Determine the [X, Y] coordinate at the center of the cell enclosing the given text.  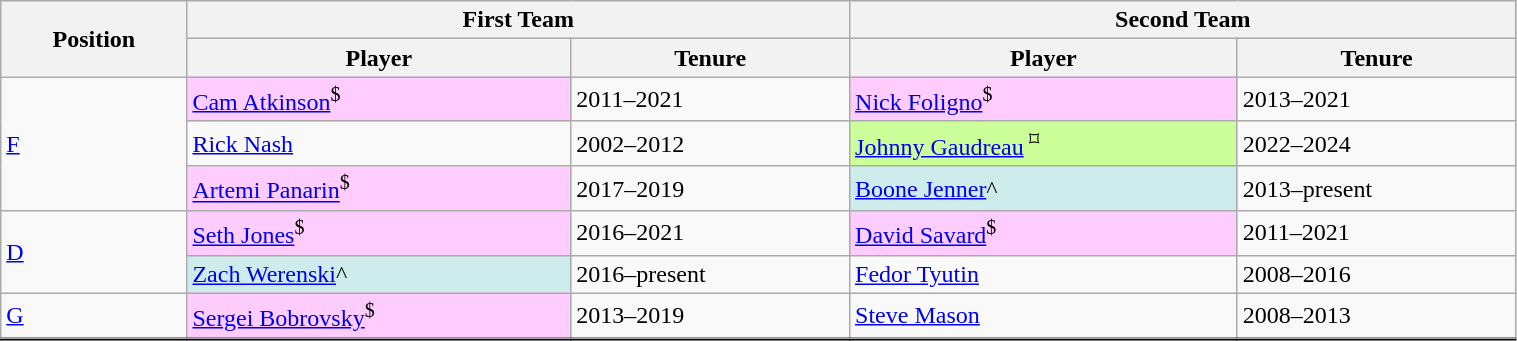
2022–2024 [1376, 144]
Artemi Panarin$ [379, 188]
Zach Werenski^ [379, 274]
2013–present [1376, 188]
2017–2019 [710, 188]
Steve Mason [1044, 316]
Seth Jones$ [379, 234]
Sergei Bobrovsky$ [379, 316]
2008–2016 [1376, 274]
Johnny Gaudreau ⌑ [1044, 144]
F [94, 144]
Cam Atkinson$ [379, 100]
Rick Nash [379, 144]
Nick Foligno$ [1044, 100]
G [94, 316]
Fedor Tyutin [1044, 274]
First Team [518, 20]
2002–2012 [710, 144]
2008–2013 [1376, 316]
2016–present [710, 274]
2013–2019 [710, 316]
Position [94, 39]
Boone Jenner^ [1044, 188]
D [94, 252]
2013–2021 [1376, 100]
David Savard$ [1044, 234]
Second Team [1183, 20]
2016–2021 [710, 234]
